Pinpoint the cell where the given text exists, returning its [X, Y] midpoint coordinate. 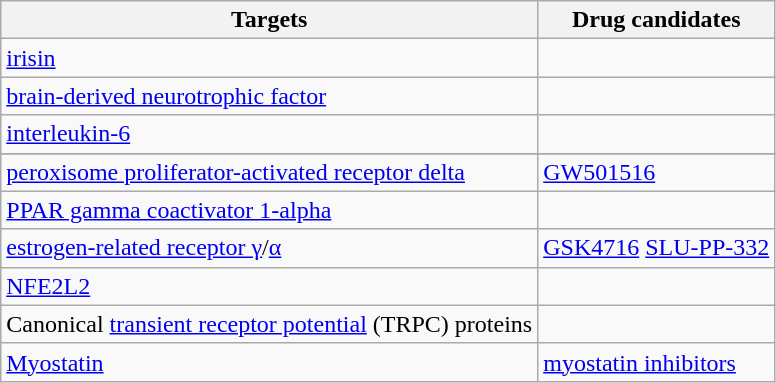
Canonical transient receptor potential (TRPC) proteins [270, 324]
irisin [270, 58]
estrogen-related receptor γ/α [270, 248]
GSK4716 SLU-PP-332 [656, 248]
interleukin-6 [270, 134]
Myostatin [270, 362]
peroxisome proliferator-activated receptor delta [270, 172]
myostatin inhibitors [656, 362]
Drug candidates [656, 20]
GW501516 [656, 172]
NFE2L2 [270, 286]
Targets [270, 20]
brain-derived neurotrophic factor [270, 96]
PPAR gamma coactivator 1-alpha [270, 210]
